From the cell containing the given text, extract its center point as (X, Y) coordinate. 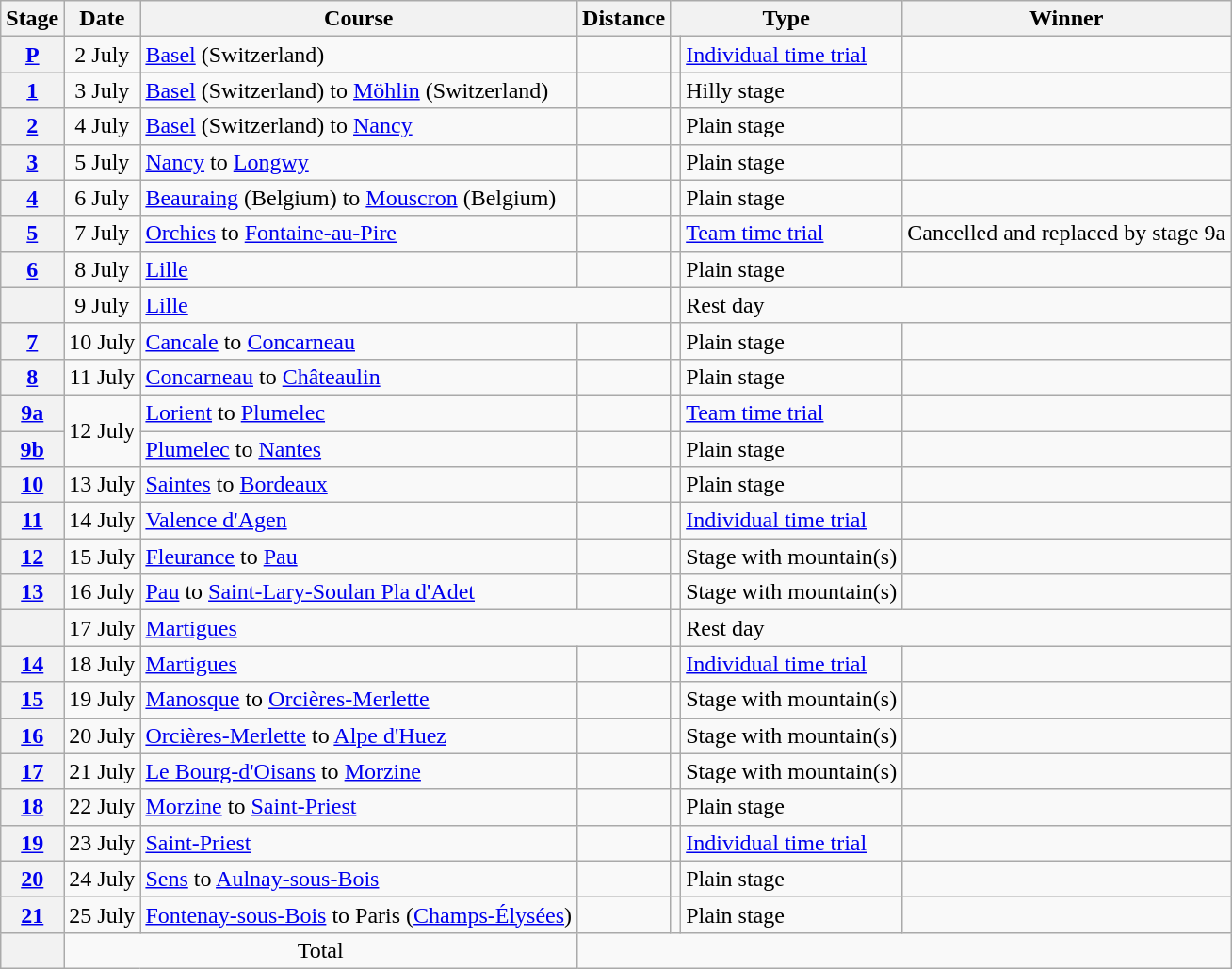
3 July (102, 90)
Fontenay-sous-Bois to Paris (Champs-Élysées) (359, 914)
Total (320, 950)
Saint-Priest (359, 843)
25 July (102, 914)
Course (359, 19)
Manosque to Orcières-Merlette (359, 700)
10 July (102, 341)
8 July (102, 269)
20 July (102, 735)
Date (102, 19)
3 (32, 162)
Basel (Switzerland) to Nancy (359, 126)
17 July (102, 628)
7 July (102, 234)
Type (786, 19)
15 (32, 700)
Concarneau to Châteaulin (359, 377)
Basel (Switzerland) (359, 55)
13 (32, 592)
19 (32, 843)
9b (32, 449)
6 (32, 269)
4 July (102, 126)
13 July (102, 485)
18 July (102, 664)
14 (32, 664)
Cancale to Concarneau (359, 341)
Distance (624, 19)
19 July (102, 700)
21 July (102, 771)
Cancelled and replaced by stage 9a (1066, 234)
9 July (102, 305)
Orchies to Fontaine-au-Pire (359, 234)
11 (32, 521)
Stage (32, 19)
5 July (102, 162)
4 (32, 198)
6 July (102, 198)
14 July (102, 521)
2 (32, 126)
Morzine to Saint-Priest (359, 807)
23 July (102, 843)
2 July (102, 55)
P (32, 55)
Fleurance to Pau (359, 557)
Beauraing (Belgium) to Mouscron (Belgium) (359, 198)
22 July (102, 807)
Basel (Switzerland) to Möhlin (Switzerland) (359, 90)
Hilly stage (791, 90)
Pau to Saint-Lary-Soulan Pla d'Adet (359, 592)
21 (32, 914)
12 July (102, 430)
9a (32, 412)
Le Bourg-d'Oisans to Morzine (359, 771)
Winner (1066, 19)
17 (32, 771)
8 (32, 377)
16 (32, 735)
Saintes to Bordeaux (359, 485)
Plumelec to Nantes (359, 449)
15 July (102, 557)
18 (32, 807)
Sens to Aulnay-sous-Bois (359, 879)
5 (32, 234)
Orcières-Merlette to Alpe d'Huez (359, 735)
12 (32, 557)
20 (32, 879)
Lorient to Plumelec (359, 412)
11 July (102, 377)
7 (32, 341)
24 July (102, 879)
1 (32, 90)
10 (32, 485)
16 July (102, 592)
Valence d'Agen (359, 521)
Nancy to Longwy (359, 162)
